Pinpoint the cell where the given text exists, returning its [x, y] midpoint coordinate. 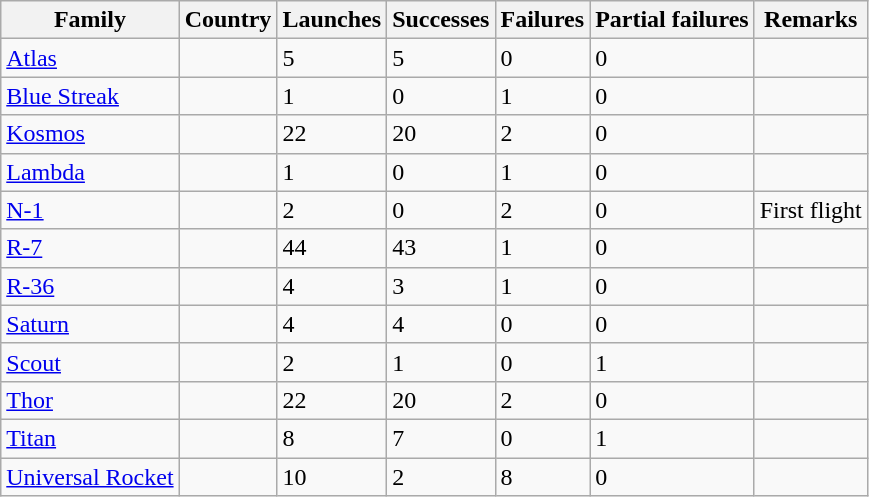
Saturn [90, 324]
Kosmos [90, 134]
Titan [90, 438]
R-36 [90, 286]
Partial failures [672, 20]
3 [441, 286]
Launches [332, 20]
Thor [90, 400]
Blue Streak [90, 96]
43 [441, 248]
Country [228, 20]
First flight [810, 210]
Remarks [810, 20]
10 [332, 477]
Family [90, 20]
R-7 [90, 248]
N-1 [90, 210]
7 [441, 438]
44 [332, 248]
Successes [441, 20]
Lambda [90, 172]
Universal Rocket [90, 477]
Scout [90, 362]
Failures [542, 20]
Atlas [90, 58]
